Determine the (X, Y) coordinate at the center of the cell enclosing the given text.  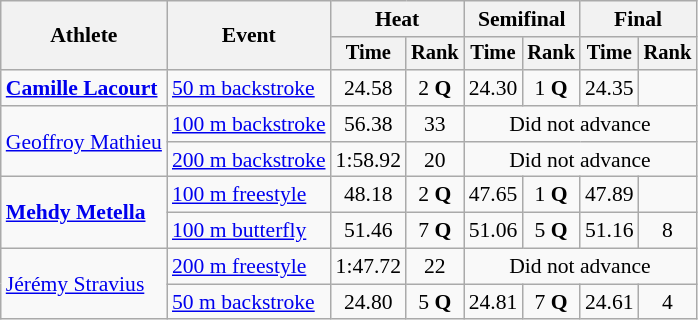
22 (435, 267)
Athlete (84, 36)
Final (638, 19)
24.81 (494, 302)
48.18 (368, 195)
Event (249, 36)
8 (668, 231)
Heat (398, 19)
47.89 (610, 195)
1:47.72 (368, 267)
4 (668, 302)
24.35 (610, 88)
24.30 (494, 88)
24.61 (610, 302)
51.16 (610, 231)
Geoffroy Mathieu (84, 142)
100 m freestyle (249, 195)
33 (435, 124)
56.38 (368, 124)
24.58 (368, 88)
200 m freestyle (249, 267)
Jérémy Stravius (84, 284)
100 m backstroke (249, 124)
Camille Lacourt (84, 88)
24.80 (368, 302)
20 (435, 160)
Semifinal (522, 19)
100 m butterfly (249, 231)
200 m backstroke (249, 160)
Mehdy Metella (84, 212)
51.06 (494, 231)
1:58.92 (368, 160)
47.65 (494, 195)
51.46 (368, 231)
